Detect which cell encompasses the target text, then output its (X, Y) center coordinate. 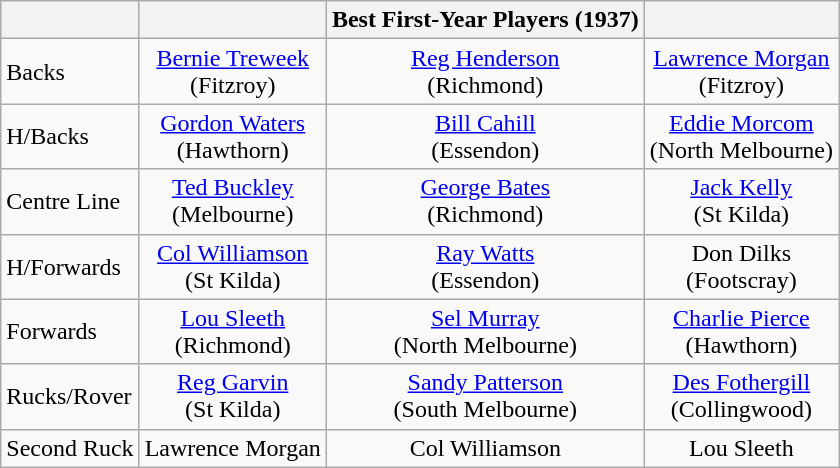
Lawrence Morgan (232, 448)
Lou Sleeth (741, 448)
Rucks/Rover (70, 396)
Lawrence Morgan(Fitzroy) (741, 72)
Jack Kelly(St Kilda) (741, 202)
Backs (70, 72)
Bernie Treweek(Fitzroy) (232, 72)
Eddie Morcom(North Melbourne) (741, 136)
Second Ruck (70, 448)
H/Forwards (70, 266)
Sel Murray(North Melbourne) (485, 332)
Des Fothergill(Collingwood) (741, 396)
George Bates(Richmond) (485, 202)
Sandy Patterson(South Melbourne) (485, 396)
Charlie Pierce(Hawthorn) (741, 332)
Forwards (70, 332)
Gordon Waters(Hawthorn) (232, 136)
Centre Line (70, 202)
Ray Watts(Essendon) (485, 266)
Col Williamson (485, 448)
Bill Cahill(Essendon) (485, 136)
Reg Garvin(St Kilda) (232, 396)
Reg Henderson(Richmond) (485, 72)
Col Williamson(St Kilda) (232, 266)
Ted Buckley(Melbourne) (232, 202)
Don Dilks(Footscray) (741, 266)
Lou Sleeth(Richmond) (232, 332)
Best First-Year Players (1937) (485, 20)
H/Backs (70, 136)
